Scan for the cell matching the given text and deliver its (X, Y) coordinate at center. 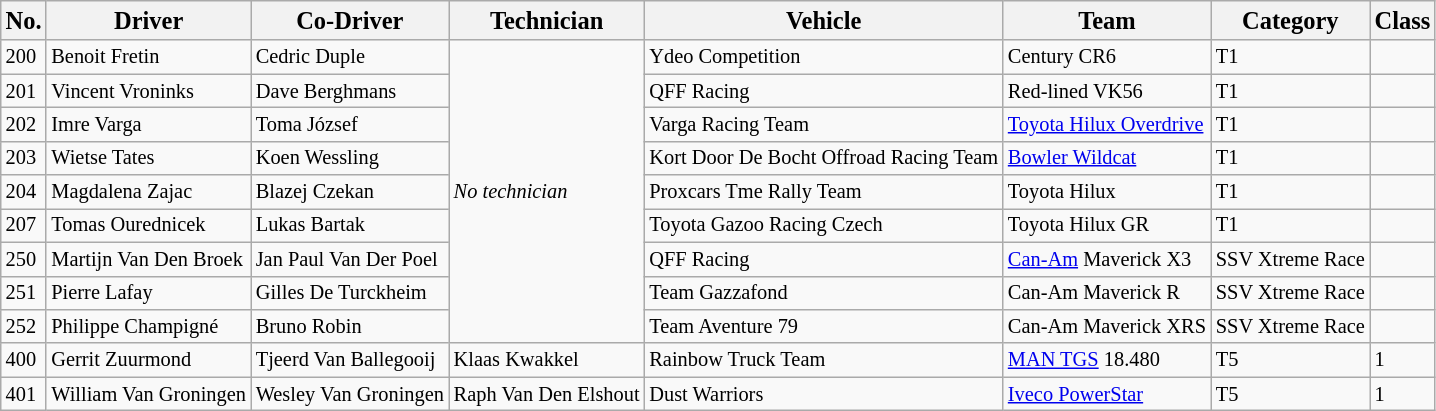
Benoit Fretin (148, 57)
Gerrit Zuurmond (148, 360)
Wesley Van Groningen (350, 394)
William Van Groningen (148, 394)
204 (24, 192)
Tomas Ourednicek (148, 225)
250 (24, 259)
Lukas Bartak (350, 225)
Century CR6 (1107, 57)
401 (24, 394)
Class (1402, 20)
Team Aventure 79 (824, 326)
Bruno Robin (350, 326)
Can-Am Maverick R (1107, 293)
Red-lined VK56 (1107, 91)
Toyota Gazoo Racing Czech (824, 225)
Can-Am Maverick X3 (1107, 259)
252 (24, 326)
Co-Driver (350, 20)
Kort Door De Bocht Offroad Racing Team (824, 158)
207 (24, 225)
Imre Varga (148, 124)
Dust Warriors (824, 394)
Team (1107, 20)
Philippe Champigné (148, 326)
Proxcars Tme Rally Team (824, 192)
Magdalena Zajac (148, 192)
Ydeo Competition (824, 57)
Blazej Czekan (350, 192)
MAN TGS 18.480 (1107, 360)
201 (24, 91)
Technician (547, 20)
Toyota Hilux GR (1107, 225)
202 (24, 124)
Driver (148, 20)
Toyota Hilux Overdrive (1107, 124)
Gilles De Turckheim (350, 293)
Pierre Lafay (148, 293)
No. (24, 20)
Raph Van Den Elshout (547, 394)
Vincent Vroninks (148, 91)
400 (24, 360)
Wietse Tates (148, 158)
Toyota Hilux (1107, 192)
200 (24, 57)
Dave Berghmans (350, 91)
Vehicle (824, 20)
Martijn Van Den Broek (148, 259)
Jan Paul Van Der Poel (350, 259)
No technician (547, 192)
203 (24, 158)
Koen Wessling (350, 158)
Iveco PowerStar (1107, 394)
Varga Racing Team (824, 124)
Can-Am Maverick XRS (1107, 326)
Category (1290, 20)
Cedric Duple (350, 57)
Rainbow Truck Team (824, 360)
Bowler Wildcat (1107, 158)
251 (24, 293)
Tjeerd Van Ballegooij (350, 360)
Klaas Kwakkel (547, 360)
Toma József (350, 124)
Team Gazzafond (824, 293)
